Pinpoint the cell where the given text exists, returning its (x, y) midpoint coordinate. 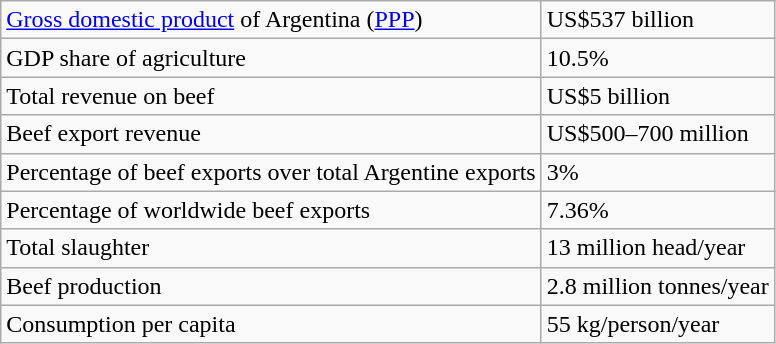
10.5% (658, 58)
Beef export revenue (271, 134)
US$5 billion (658, 96)
Total slaughter (271, 248)
Percentage of beef exports over total Argentine exports (271, 172)
55 kg/person/year (658, 324)
2.8 million tonnes/year (658, 286)
GDP share of agriculture (271, 58)
13 million head/year (658, 248)
US$537 billion (658, 20)
7.36% (658, 210)
Consumption per capita (271, 324)
Beef production (271, 286)
US$500–700 million (658, 134)
3% (658, 172)
Gross domestic product of Argentina (PPP) (271, 20)
Percentage of worldwide beef exports (271, 210)
Total revenue on beef (271, 96)
